Return the [x, y] coordinate for the center point of the cell that contains the specified text.  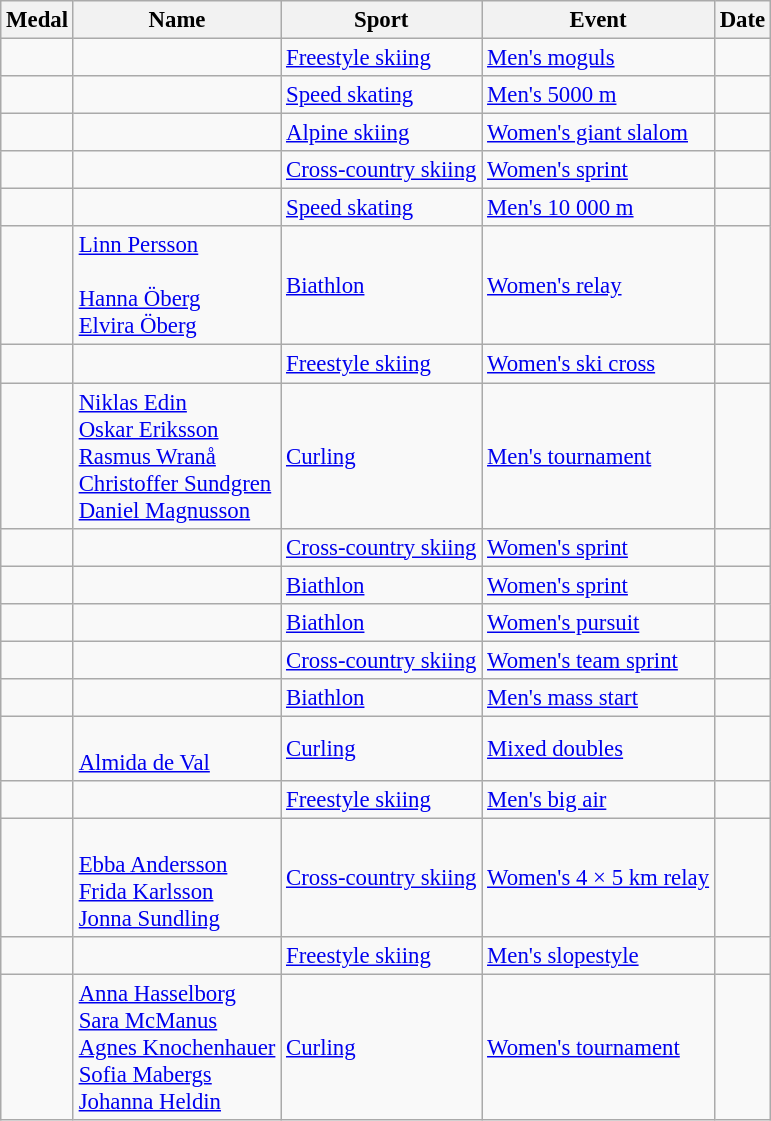
Men's tournament [598, 456]
Women's relay [598, 286]
Women's ski cross [598, 364]
Men's moguls [598, 58]
Women's giant slalom [598, 133]
Event [598, 20]
Linn PerssonHanna ÖbergElvira Öberg [176, 286]
Niklas EdinOskar ErikssonRasmus WranåChristoffer SundgrenDaniel Magnusson [176, 456]
Sport [382, 20]
Men's big air [598, 800]
Date [742, 20]
Women's tournament [598, 1048]
Alpine skiing [382, 133]
Men's 10 000 m [598, 208]
Ebba AnderssonFrida KarlssonJonna Sundling [176, 878]
Women's team sprint [598, 660]
Women's pursuit [598, 622]
Mixed doubles [598, 748]
Men's mass start [598, 698]
Men's slopestyle [598, 956]
Almida de Val [176, 748]
Medal [38, 20]
Women's 4 × 5 km relay [598, 878]
Men's 5000 m [598, 95]
Name [176, 20]
Anna HasselborgSara McManusAgnes KnochenhauerSofia MabergsJohanna Heldin [176, 1048]
